Locate the cell with the specified text and output its [X, Y] center coordinate. 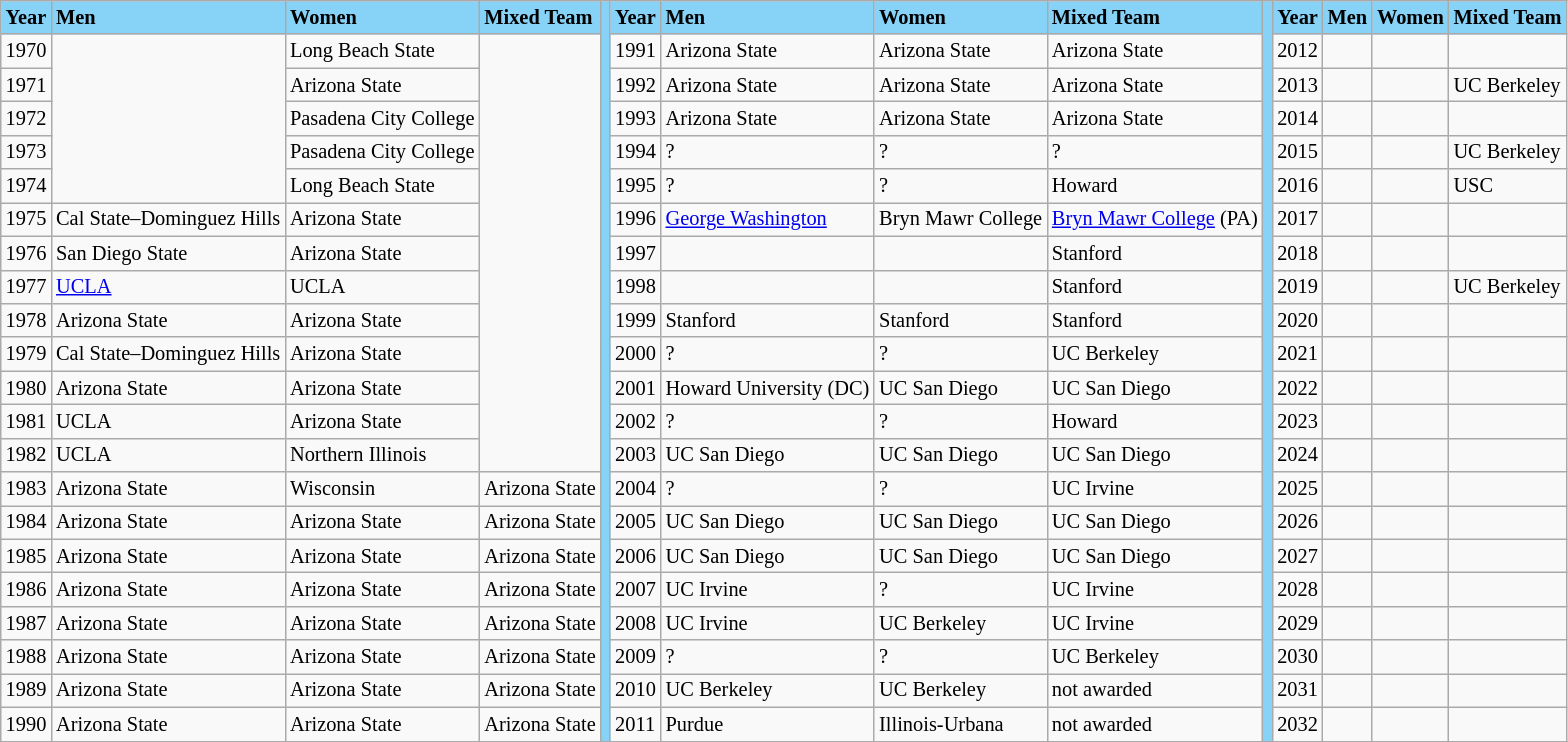
Bryn Mawr College [960, 219]
1990 [26, 724]
1973 [26, 152]
Purdue [768, 724]
2025 [1297, 489]
1984 [26, 522]
1976 [26, 253]
1991 [635, 51]
1996 [635, 219]
2032 [1297, 724]
1994 [635, 152]
2018 [1297, 253]
2012 [1297, 51]
Northern Illinois [382, 455]
2006 [635, 556]
Wisconsin [382, 489]
1979 [26, 354]
1985 [26, 556]
2003 [635, 455]
2022 [1297, 388]
Illinois-Urbana [960, 724]
1988 [26, 657]
2014 [1297, 118]
1981 [26, 421]
1999 [635, 320]
USC [1508, 186]
2010 [635, 690]
1972 [26, 118]
1995 [635, 186]
2017 [1297, 219]
1978 [26, 320]
1983 [26, 489]
2013 [1297, 85]
1989 [26, 690]
2002 [635, 421]
2027 [1297, 556]
1971 [26, 85]
Howard University (DC) [768, 388]
1986 [26, 589]
2001 [635, 388]
1998 [635, 287]
1997 [635, 253]
2019 [1297, 287]
George Washington [768, 219]
2008 [635, 623]
2024 [1297, 455]
2004 [635, 489]
2030 [1297, 657]
2016 [1297, 186]
2023 [1297, 421]
2015 [1297, 152]
1992 [635, 85]
2005 [635, 522]
2009 [635, 657]
2020 [1297, 320]
2011 [635, 724]
2031 [1297, 690]
1982 [26, 455]
1987 [26, 623]
2021 [1297, 354]
1977 [26, 287]
1974 [26, 186]
2028 [1297, 589]
1980 [26, 388]
2026 [1297, 522]
Bryn Mawr College (PA) [1155, 219]
2029 [1297, 623]
2000 [635, 354]
1975 [26, 219]
1970 [26, 51]
1993 [635, 118]
2007 [635, 589]
San Diego State [168, 253]
